Pinpoint the cell where the given text exists, returning its (X, Y) midpoint coordinate. 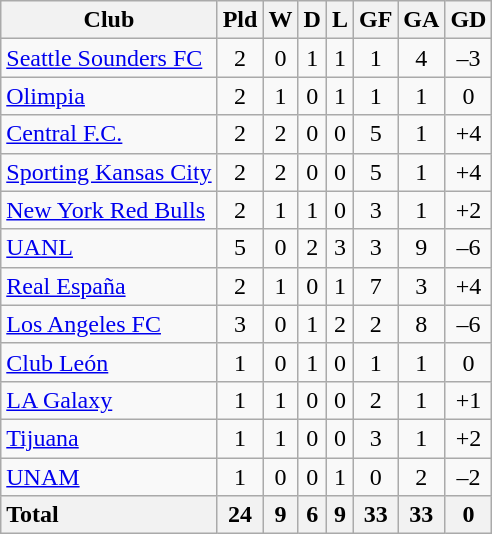
–3 (468, 58)
LA Galaxy (109, 400)
D (312, 20)
Total (109, 515)
8 (422, 324)
Sporting Kansas City (109, 172)
Olimpia (109, 96)
–2 (468, 477)
Central F.C. (109, 134)
Los Angeles FC (109, 324)
Tijuana (109, 438)
Seattle Sounders FC (109, 58)
7 (375, 286)
4 (422, 58)
L (340, 20)
GD (468, 20)
Pld (240, 20)
Club León (109, 362)
W (280, 20)
Real España (109, 286)
6 (312, 515)
GA (422, 20)
Club (109, 20)
UANL (109, 248)
24 (240, 515)
+1 (468, 400)
UNAM (109, 477)
New York Red Bulls (109, 210)
GF (375, 20)
